Scan for the cell matching the given text and deliver its [x, y] coordinate at center. 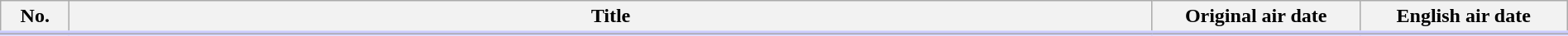
English air date [1464, 17]
Title [610, 17]
Original air date [1255, 17]
No. [35, 17]
